Return (x, y) of the center of cell containing provided text 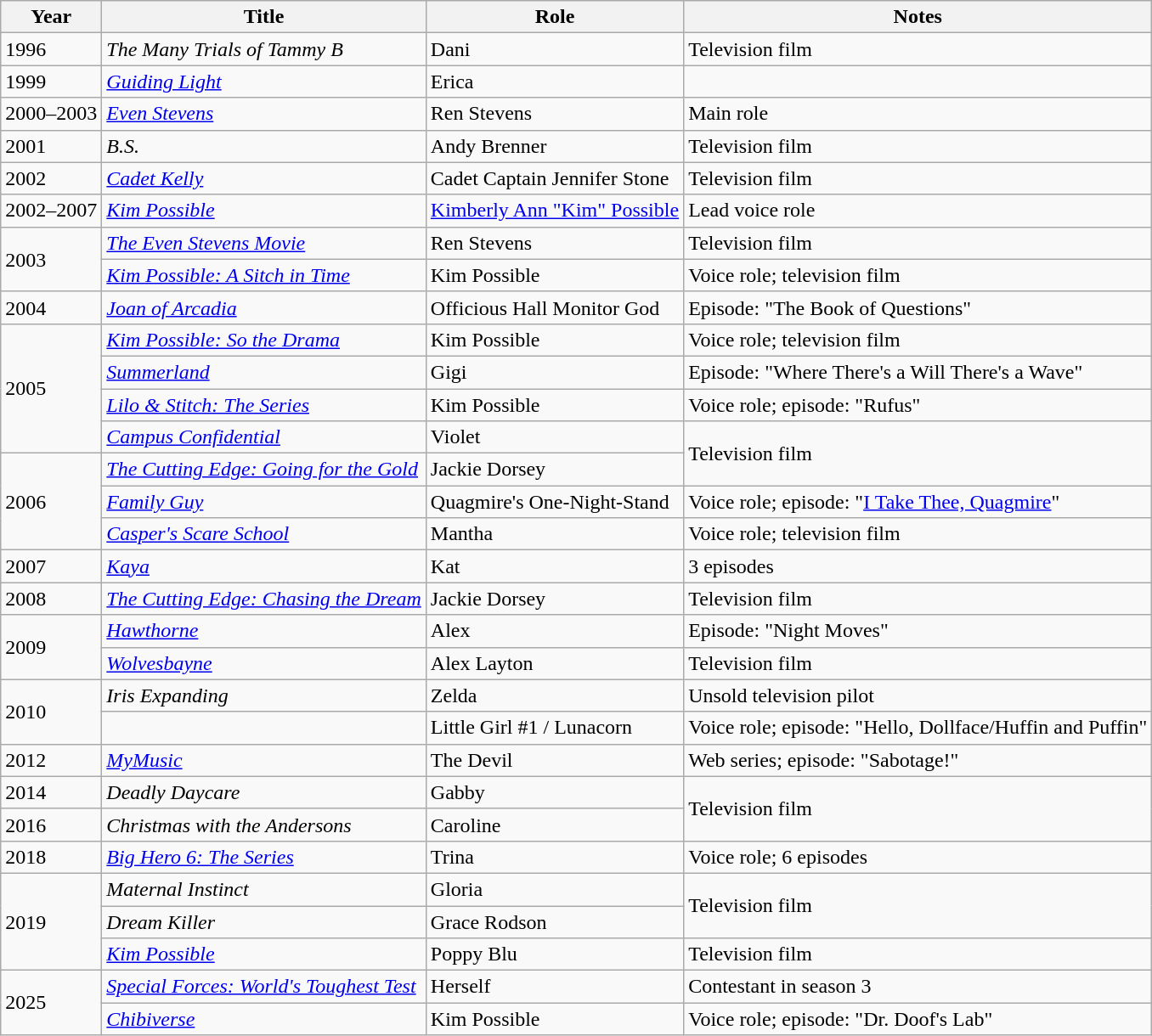
The Devil (554, 760)
Notes (918, 17)
2016 (51, 825)
2005 (51, 388)
1999 (51, 82)
MyMusic (263, 760)
Kaya (263, 566)
Cadet Kelly (263, 178)
Dream Killer (263, 921)
Zelda (554, 695)
2014 (51, 792)
Big Hero 6: The Series (263, 857)
The Cutting Edge: Going for the Gold (263, 470)
Little Girl #1 / Lunacorn (554, 728)
Gabby (554, 792)
Wolvesbayne (263, 663)
2010 (51, 712)
Campus Confidential (263, 437)
Officious Hall Monitor God (554, 307)
Dani (554, 49)
Voice role; 6 episodes (918, 857)
B.S. (263, 146)
2018 (51, 857)
Title (263, 17)
Voice role; episode: "I Take Thee, Quagmire" (918, 502)
Voice role; episode: "Dr. Doof's Lab" (918, 1019)
Year (51, 17)
1996 (51, 49)
2012 (51, 760)
Quagmire's One-Night-Stand (554, 502)
2003 (51, 259)
Special Forces: World's Toughest Test (263, 987)
Mantha (554, 534)
2001 (51, 146)
Kat (554, 566)
Iris Expanding (263, 695)
Family Guy (263, 502)
2006 (51, 502)
Hawthorne (263, 631)
Contestant in season 3 (918, 987)
2004 (51, 307)
Chibiverse (263, 1019)
Casper's Scare School (263, 534)
2008 (51, 599)
2009 (51, 647)
Maternal Instinct (263, 889)
Grace Rodson (554, 921)
Lead voice role (918, 211)
Voice role; episode: "Hello, Dollface/Huffin and Puffin" (918, 728)
Main role (918, 114)
Deadly Daycare (263, 792)
Role (554, 17)
Alex Layton (554, 663)
Unsold television pilot (918, 695)
2019 (51, 921)
2002–2007 (51, 211)
The Cutting Edge: Chasing the Dream (263, 599)
Poppy Blu (554, 954)
Alex (554, 631)
Episode: "Night Moves" (918, 631)
Kimberly Ann "Kim" Possible (554, 211)
Gloria (554, 889)
2000–2003 (51, 114)
Cadet Captain Jennifer Stone (554, 178)
Herself (554, 987)
Summerland (263, 372)
The Many Trials of Tammy B (263, 49)
The Even Stevens Movie (263, 243)
Guiding Light (263, 82)
Kim Possible: A Sitch in Time (263, 275)
Episode: "Where There's a Will There's a Wave" (918, 372)
Caroline (554, 825)
Lilo & Stitch: The Series (263, 405)
Christmas with the Andersons (263, 825)
Kim Possible: So the Drama (263, 340)
Even Stevens (263, 114)
Violet (554, 437)
Episode: "The Book of Questions" (918, 307)
Andy Brenner (554, 146)
2007 (51, 566)
Erica (554, 82)
2025 (51, 1003)
Web series; episode: "Sabotage!" (918, 760)
Voice role; episode: "Rufus" (918, 405)
Gigi (554, 372)
Joan of Arcadia (263, 307)
Trina (554, 857)
2002 (51, 178)
3 episodes (918, 566)
